Extract the [x, y] coordinate from the center of the cell holding the provided text.  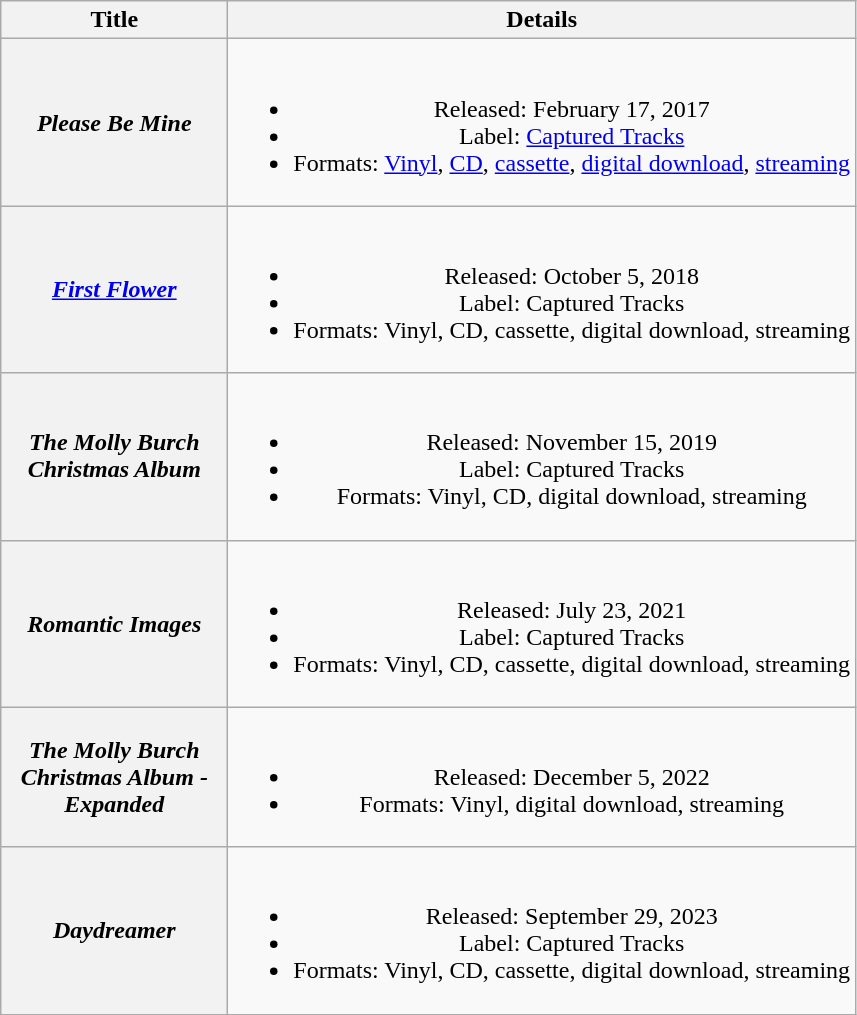
Please Be Mine [114, 122]
Details [542, 20]
Daydreamer [114, 930]
The Molly Burch Christmas Album - Expanded [114, 777]
Released: September 29, 2023Label: Captured TracksFormats: Vinyl, CD, cassette, digital download, streaming [542, 930]
Released: November 15, 2019Label: Captured TracksFormats: Vinyl, CD, digital download, streaming [542, 456]
First Flower [114, 290]
Title [114, 20]
Romantic Images [114, 624]
The Molly Burch Christmas Album [114, 456]
Released: July 23, 2021Label: Captured TracksFormats: Vinyl, CD, cassette, digital download, streaming [542, 624]
Released: October 5, 2018Label: Captured TracksFormats: Vinyl, CD, cassette, digital download, streaming [542, 290]
Released: February 17, 2017Label: Captured TracksFormats: Vinyl, CD, cassette, digital download, streaming [542, 122]
Released: December 5, 2022Formats: Vinyl, digital download, streaming [542, 777]
